Extract the [x, y] coordinate from the center of the cell holding the provided text.  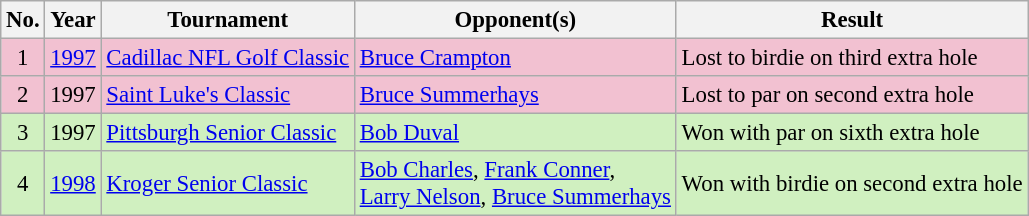
Lost to par on second extra hole [852, 95]
1998 [73, 184]
Won with par on sixth extra hole [852, 133]
Opponent(s) [515, 20]
2 [23, 95]
3 [23, 133]
4 [23, 184]
Bruce Summerhays [515, 95]
Tournament [228, 20]
Year [73, 20]
Bob Duval [515, 133]
Cadillac NFL Golf Classic [228, 58]
Won with birdie on second extra hole [852, 184]
No. [23, 20]
1 [23, 58]
Bruce Crampton [515, 58]
Lost to birdie on third extra hole [852, 58]
Saint Luke's Classic [228, 95]
Kroger Senior Classic [228, 184]
Pittsburgh Senior Classic [228, 133]
Bob Charles, Frank Conner, Larry Nelson, Bruce Summerhays [515, 184]
Result [852, 20]
